For the text-containing cell, return its midpoint in [X, Y] coordinate format. 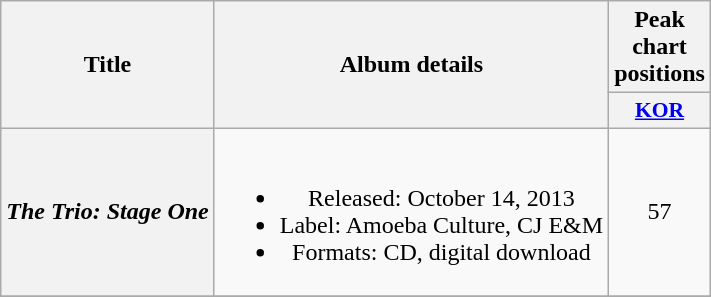
Released: October 14, 2013Label: Amoeba Culture, CJ E&MFormats: CD, digital download [411, 212]
The Trio: Stage One [108, 212]
Album details [411, 65]
Title [108, 65]
Peak chart positions [660, 47]
57 [660, 212]
KOR [660, 111]
